Output the [X, Y] coordinate of the center of the cell containing the given text.  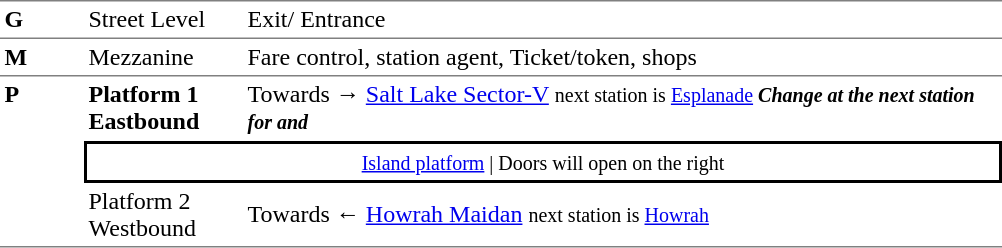
Platform 1Eastbound [164, 108]
G [42, 20]
M [42, 58]
Island platform | Doors will open on the right [543, 162]
Street Level [164, 20]
Fare control, station agent, Ticket/token, shops [622, 58]
Exit/ Entrance [622, 20]
Platform 2Westbound [164, 215]
Towards → Salt Lake Sector-V next station is Esplanade Change at the next station for and [622, 108]
P [42, 162]
Towards ← Howrah Maidan next station is Howrah [622, 215]
Mezzanine [164, 58]
